Search for the cell housing the specified text and yield its [X, Y] center coordinate. 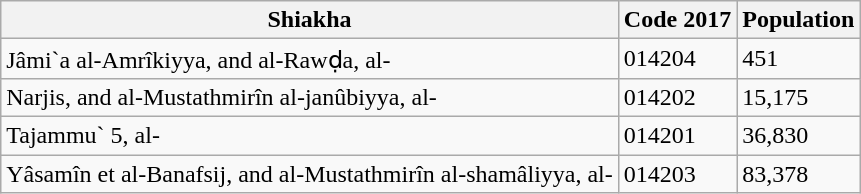
014203 [677, 173]
Shiakha [310, 20]
Tajammu` 5, al- [310, 135]
014202 [677, 97]
Code 2017 [677, 20]
83,378 [798, 173]
014204 [677, 59]
Population [798, 20]
36,830 [798, 135]
014201 [677, 135]
Jâmi`a al-Amrîkiyya, and al-Rawḍa, al- [310, 59]
15,175 [798, 97]
Narjis, and al-Mustathmirîn al-janûbiyya, al- [310, 97]
Yâsamîn et al-Banafsij, and al-Mustathmirîn al-shamâliyya, al- [310, 173]
451 [798, 59]
